Determine the [X, Y] coordinate at the center of the cell enclosing the given text.  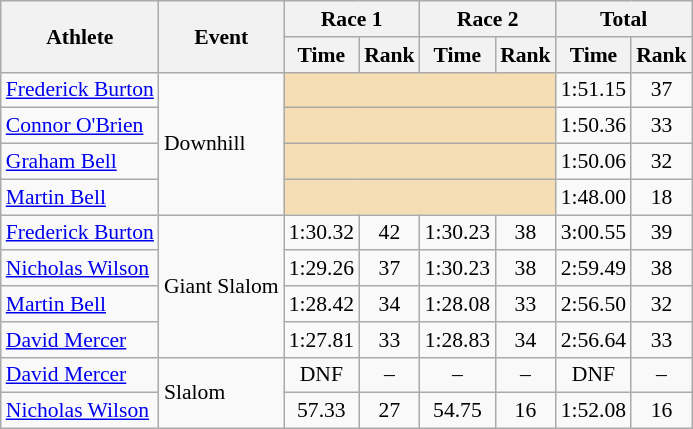
Giant Slalom [222, 286]
3:00.55 [594, 233]
1:48.00 [594, 197]
Race 2 [488, 19]
1:52.08 [594, 411]
42 [390, 233]
Graham Bell [80, 162]
1:51.15 [594, 90]
Race 1 [352, 19]
39 [662, 233]
1:27.81 [322, 340]
54.75 [458, 411]
1:29.26 [322, 269]
Event [222, 36]
18 [662, 197]
57.33 [322, 411]
2:56.64 [594, 340]
1:28.83 [458, 340]
2:56.50 [594, 304]
Total [624, 19]
Slalom [222, 392]
Athlete [80, 36]
1:50.36 [594, 126]
2:59.49 [594, 269]
1:28.08 [458, 304]
Connor O'Brien [80, 126]
1:30.32 [322, 233]
Downhill [222, 143]
1:28.42 [322, 304]
1:50.06 [594, 162]
27 [390, 411]
